Provide the [X, Y] coordinate of the cell's center where the given text is located.  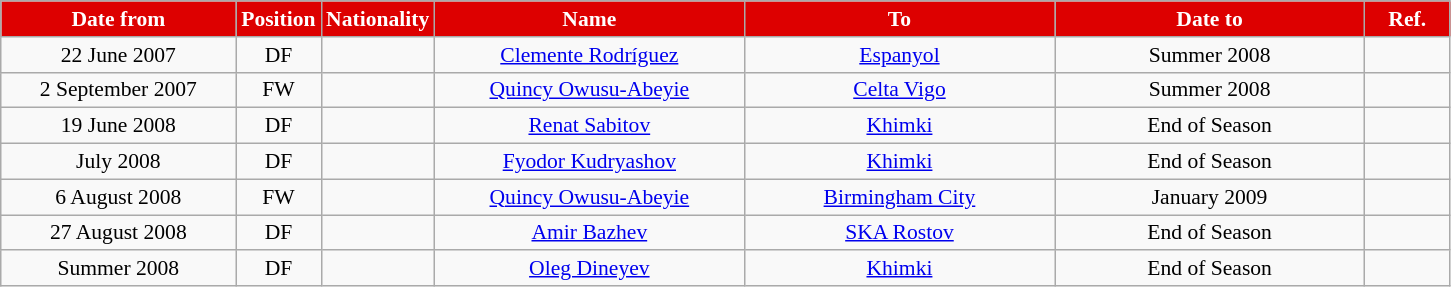
Clemente Rodríguez [589, 55]
Nationality [378, 19]
27 August 2008 [118, 233]
Renat Sabitov [589, 126]
Amir Bazhev [589, 233]
July 2008 [118, 162]
22 June 2007 [118, 55]
Celta Vigo [899, 90]
Date to [1210, 19]
Name [589, 19]
Oleg Dineyev [589, 269]
6 August 2008 [118, 197]
To [899, 19]
Position [278, 19]
2 September 2007 [118, 90]
SKA Rostov [899, 233]
Ref. [1408, 19]
19 June 2008 [118, 126]
Date from [118, 19]
Fyodor Kudryashov [589, 162]
Espanyol [899, 55]
January 2009 [1210, 197]
Birmingham City [899, 197]
